Extract the (X, Y) coordinate from the center of the cell holding the provided text.  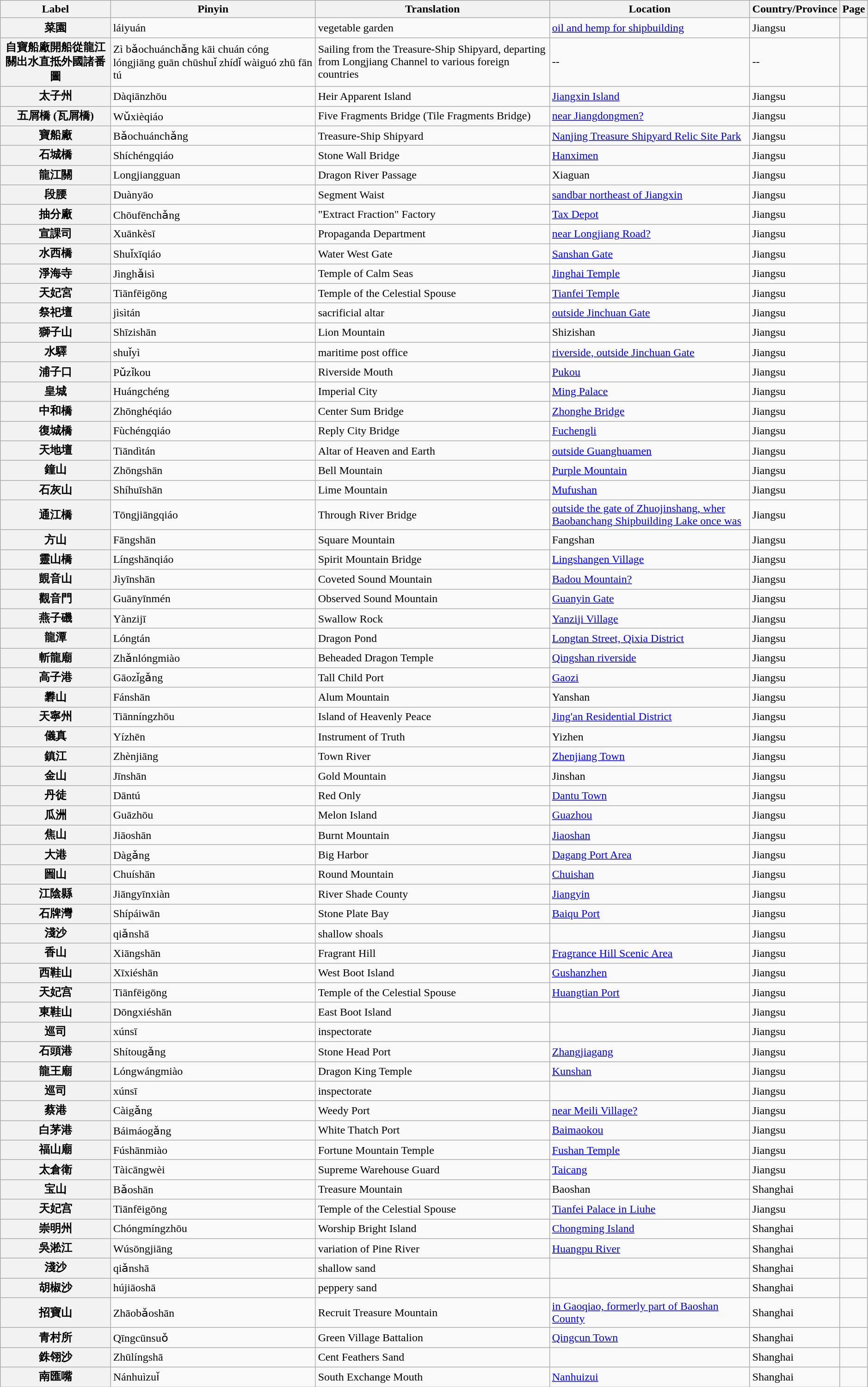
Bǎoshān (213, 1190)
Five Fragments Bridge (Tile Fragments Bridge) (432, 117)
oil and hemp for shipbuilding (649, 28)
Fùchéngqiáo (213, 431)
觀音門 (55, 599)
Xīxiéshān (213, 973)
Melon Island (432, 816)
Lime Mountain (432, 490)
Qīngcūnsuǒ (213, 1338)
Lóngwángmiào (213, 1071)
Reply City Bridge (432, 431)
Nánhuìzuǐ (213, 1377)
near Longjiang Road? (649, 234)
水西橋 (55, 253)
Wǔxièqiáo (213, 117)
Alum Mountain (432, 697)
銖翎沙 (55, 1357)
Fangshan (649, 540)
Fāngshān (213, 540)
瓜洲 (55, 816)
Jiangyin (649, 894)
maritime post office (432, 352)
Center Sum Bridge (432, 412)
吳淞江 (55, 1249)
五屑橋 (瓦屑橋) (55, 117)
江陰縣 (55, 894)
Chóngmíngzhōu (213, 1229)
菜園 (55, 28)
Baoshan (649, 1190)
Yízhēn (213, 736)
Supreme Warehouse Guard (432, 1170)
East Boot Island (432, 1012)
鐘山 (55, 471)
Tax Depot (649, 215)
Lingshangen Village (649, 560)
Hanximen (649, 155)
Tall Child Port (432, 678)
West Boot Island (432, 973)
白茅港 (55, 1130)
Shípáiwān (213, 914)
Xuānkèsī (213, 234)
宝山 (55, 1190)
Fragrance Hill Scenic Area (649, 954)
Stone Head Port (432, 1052)
River Shade County (432, 894)
Pǔzǐkou (213, 372)
天寧州 (55, 717)
shallow sand (432, 1268)
Temple of Calm Seas (432, 274)
獅子山 (55, 333)
Qingshan riverside (649, 658)
Taicang (649, 1170)
Through River Bridge (432, 515)
láiyuán (213, 28)
Jinshan (649, 776)
Green Village Battalion (432, 1338)
龍江關 (55, 175)
Guāzhōu (213, 816)
Gāozǐgǎng (213, 678)
Xiaguan (649, 175)
Altar of Heaven and Earth (432, 450)
Pukou (649, 372)
White Thatch Port (432, 1130)
Page (854, 9)
Qingcun Town (649, 1338)
自寶船廠開船從龍江關出水直抵外國諸番圖 (55, 62)
Shíhuīshān (213, 490)
覬音山 (55, 579)
Zhènjiāng (213, 757)
崇明州 (55, 1229)
Baiqu Port (649, 914)
South Exchange Mouth (432, 1377)
Fragrant Hill (432, 954)
Gushanzhen (649, 973)
Observed Sound Mountain (432, 599)
Big Harbor (432, 855)
variation of Pine River (432, 1249)
石灰山 (55, 490)
復城橋 (55, 431)
Worship Bright Island (432, 1229)
Zhenjiang Town (649, 757)
Chōufēnchǎng (213, 215)
宣課司 (55, 234)
Zhōnghéqiáo (213, 412)
Zhōngshān (213, 471)
Gold Mountain (432, 776)
石牌灣 (55, 914)
Huángchéng (213, 391)
胡椒沙 (55, 1288)
Square Mountain (432, 540)
東鞋山 (55, 1012)
Shítougǎng (213, 1052)
Dantu Town (649, 795)
Tiāndìtán (213, 450)
outside Guanghuamen (649, 450)
太倉衛 (55, 1170)
Báimáogǎng (213, 1130)
Shuǐxīqiáo (213, 253)
Dragon King Temple (432, 1071)
Jìyīnshān (213, 579)
金山 (55, 776)
Label (55, 9)
Badou Mountain? (649, 579)
Swallow Rock (432, 619)
hújiāoshā (213, 1288)
中和橋 (55, 412)
Sailing from the Treasure-Ship Shipyard, departing from Longjiang Channel to various foreign countries (432, 62)
outside the gate of Zhuojinshang, wher Baobanchang Shipbuilding Lake once was (649, 515)
Dàgǎng (213, 855)
Shīzishān (213, 333)
Riverside Mouth (432, 372)
peppery sand (432, 1288)
Stone Wall Bridge (432, 155)
Town River (432, 757)
Zhāobǎoshān (213, 1313)
Tianfei Temple (649, 293)
Dōngxiéshān (213, 1012)
Tianfei Palace in Liuhe (649, 1209)
Fushan Temple (649, 1150)
Dragon River Passage (432, 175)
招寶山 (55, 1313)
Tiānníngzhōu (213, 717)
Red Only (432, 795)
太子州 (55, 96)
鎮江 (55, 757)
Baimaokou (649, 1130)
青村所 (55, 1338)
Tàicāngwèi (213, 1170)
Jiangxin Island (649, 96)
Nanjing Treasure Shipyard Relic Site Park (649, 136)
sacrificial altar (432, 313)
jìsìtán (213, 313)
Coveted Sound Mountain (432, 579)
Gaozi (649, 678)
Zhǎnlóngmiào (213, 658)
Stone Plate Bay (432, 914)
Guazhou (649, 816)
Chuishan (649, 874)
Heir Apparent Island (432, 96)
Longtan Street, Qixia District (649, 638)
Island of Heavenly Peace (432, 717)
Zhangjiagang (649, 1052)
Jiaoshan (649, 835)
Nanhuizui (649, 1377)
vegetable garden (432, 28)
Propaganda Department (432, 234)
Jìnghǎisì (213, 274)
riverside, outside Jinchuan Gate (649, 352)
Location (649, 9)
Duànyāo (213, 195)
Translation (432, 9)
Huangtian Port (649, 992)
Guanyin Gate (649, 599)
Jinghai Temple (649, 274)
圌山 (55, 874)
shuǐyì (213, 352)
Dàqiānzhōu (213, 96)
Zì bǎochuánchǎng kāi chuán cóng lóngjiāng guān chūshuǐ zhídǐ wàiguó zhū fān tú (213, 62)
龍潭 (55, 638)
near Jiangdongmen? (649, 117)
礬山 (55, 697)
Spirit Mountain Bridge (432, 560)
Treasure-Ship Shipyard (432, 136)
燕子磯 (55, 619)
Jīnshān (213, 776)
Guānyīnmén (213, 599)
祭祀壇 (55, 313)
石頭港 (55, 1052)
Yanziji Village (649, 619)
"Extract Fraction" Factory (432, 215)
皇城 (55, 391)
shallow shoals (432, 933)
Huangpu River (649, 1249)
Treasure Mountain (432, 1190)
斬龍廟 (55, 658)
Cent Feathers Sand (432, 1357)
Bǎochuánchǎng (213, 136)
福山廟 (55, 1150)
南匯嘴 (55, 1377)
Pinyin (213, 9)
淨海寺 (55, 274)
方山 (55, 540)
Dāntú (213, 795)
段腰 (55, 195)
Dragon Pond (432, 638)
Country/Province (794, 9)
天地壇 (55, 450)
Instrument of Truth (432, 736)
Zhūlíngshā (213, 1357)
石城橋 (55, 155)
Yizhen (649, 736)
儀真 (55, 736)
香山 (55, 954)
Zhonghe Bridge (649, 412)
高子港 (55, 678)
Recruit Treasure Mountain (432, 1313)
Wúsōngjiāng (213, 1249)
Yànzijī (213, 619)
水驛 (55, 352)
Jiāngyīnxiàn (213, 894)
Round Mountain (432, 874)
浦子口 (55, 372)
Weedy Port (432, 1111)
靈山橋 (55, 560)
Fortune Mountain Temple (432, 1150)
Burnt Mountain (432, 835)
Purple Mountain (649, 471)
Lóngtán (213, 638)
Dagang Port Area (649, 855)
Imperial City (432, 391)
Sanshan Gate (649, 253)
Water West Gate (432, 253)
Língshānqiáo (213, 560)
outside Jinchuan Gate (649, 313)
Chongming Island (649, 1229)
Fúshānmiào (213, 1150)
Ming Palace (649, 391)
蔡港 (55, 1111)
焦山 (55, 835)
天妃宮 (55, 293)
Kunshan (649, 1071)
Tōngjiāngqiáo (213, 515)
通江橋 (55, 515)
in Gaoqiao, formerly part of Baoshan County (649, 1313)
Beheaded Dragon Temple (432, 658)
寶船廠 (55, 136)
大港 (55, 855)
Yanshan (649, 697)
near Meili Village? (649, 1111)
龍王廟 (55, 1071)
西鞋山 (55, 973)
Shíchéngqiáo (213, 155)
丹徒 (55, 795)
Fánshān (213, 697)
Fuchengli (649, 431)
Jing'an Residential District (649, 717)
Segment Waist (432, 195)
Lion Mountain (432, 333)
Bell Mountain (432, 471)
Jiāoshān (213, 835)
Longjiangguan (213, 175)
Shizishan (649, 333)
Chuíshān (213, 874)
Xiāngshān (213, 954)
sandbar northeast of Jiangxin (649, 195)
抽分廠 (55, 215)
Càigǎng (213, 1111)
Mufushan (649, 490)
